Return [x, y] of the center of cell containing provided text 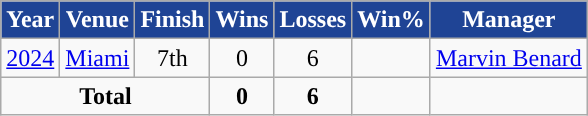
Year [30, 20]
Losses [313, 20]
Finish [172, 20]
7th [172, 58]
Venue [98, 20]
Wins [242, 20]
2024 [30, 58]
Marvin Benard [508, 58]
Total [106, 96]
Miami [98, 58]
Manager [508, 20]
Win% [392, 20]
